Output the [x, y] coordinate of the center of the cell containing the given text.  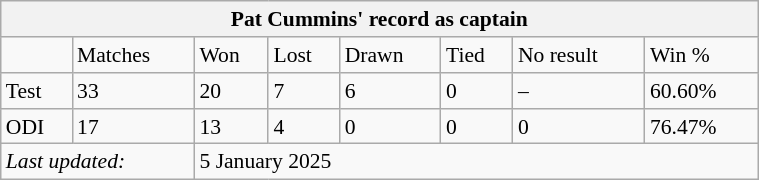
Drawn [390, 55]
No result [579, 55]
Tied [477, 55]
Test [36, 91]
Pat Cummins' record as captain [380, 19]
Last updated: [98, 162]
76.47% [702, 126]
Won [231, 55]
6 [390, 91]
33 [133, 91]
17 [133, 126]
4 [304, 126]
Matches [133, 55]
Win % [702, 55]
13 [231, 126]
ODI [36, 126]
5 January 2025 [476, 162]
7 [304, 91]
Lost [304, 55]
20 [231, 91]
– [579, 91]
60.60% [702, 91]
